Scan for the cell matching the given text and deliver its (X, Y) coordinate at center. 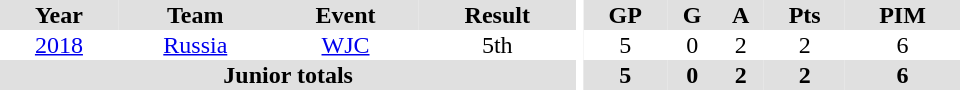
5th (497, 45)
Year (59, 15)
WJC (346, 45)
Result (497, 15)
G (692, 15)
Russia (196, 45)
2018 (59, 45)
Junior totals (288, 75)
Team (196, 15)
A (740, 15)
GP (625, 15)
PIM (902, 15)
Event (346, 15)
Pts (804, 15)
